Extract the (X, Y) coordinate from the center of the cell holding the provided text.  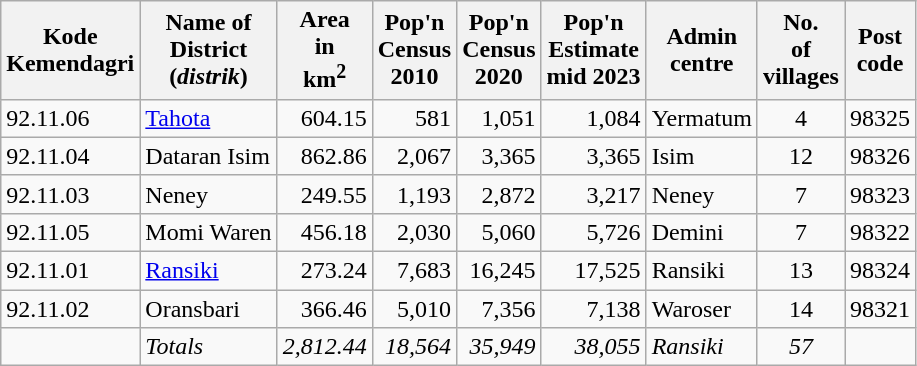
Waroser (702, 309)
13 (800, 271)
57 (800, 347)
3,217 (594, 194)
Yermatum (702, 118)
1,084 (594, 118)
92.11.06 (70, 118)
92.11.03 (70, 194)
92.11.05 (70, 232)
Totals (208, 347)
Admin centre (702, 50)
2,872 (499, 194)
366.46 (324, 309)
92.11.04 (70, 156)
5,010 (414, 309)
5,726 (594, 232)
Tahota (208, 118)
Momi Waren (208, 232)
Isim (702, 156)
98321 (880, 309)
Pop'nCensus2010 (414, 50)
92.11.01 (70, 271)
273.24 (324, 271)
98325 (880, 118)
4 (800, 118)
38,055 (594, 347)
98326 (880, 156)
604.15 (324, 118)
Name ofDistrict(distrik) (208, 50)
Demini (702, 232)
Kode Kemendagri (70, 50)
862.86 (324, 156)
456.18 (324, 232)
7,683 (414, 271)
Pop'nCensus2020 (499, 50)
92.11.02 (70, 309)
5,060 (499, 232)
No.ofvillages (800, 50)
12 (800, 156)
14 (800, 309)
Oransbari (208, 309)
Pop'nEstimatemid 2023 (594, 50)
Dataran Isim (208, 156)
249.55 (324, 194)
16,245 (499, 271)
98322 (880, 232)
98323 (880, 194)
7,356 (499, 309)
1,193 (414, 194)
2,067 (414, 156)
Postcode (880, 50)
Area in km2 (324, 50)
2,030 (414, 232)
98324 (880, 271)
2,812.44 (324, 347)
7,138 (594, 309)
1,051 (499, 118)
18,564 (414, 347)
35,949 (499, 347)
581 (414, 118)
17,525 (594, 271)
